Scan for the cell matching the given text and deliver its (x, y) coordinate at center. 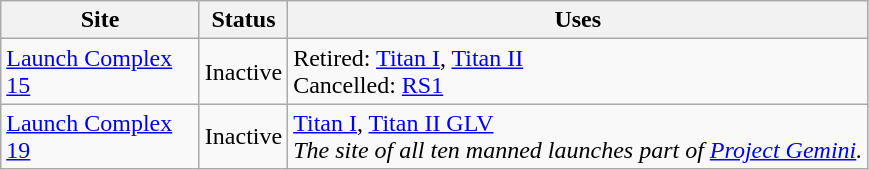
Site (100, 20)
Status (243, 20)
Launch Complex 19 (100, 136)
Retired: Titan I, Titan IICancelled: RS1 (578, 72)
Titan I, Titan II GLV The site of all ten manned launches part of Project Gemini. (578, 136)
Uses (578, 20)
Launch Complex 15 (100, 72)
